Output the (x, y) coordinate of the center of the cell containing the given text.  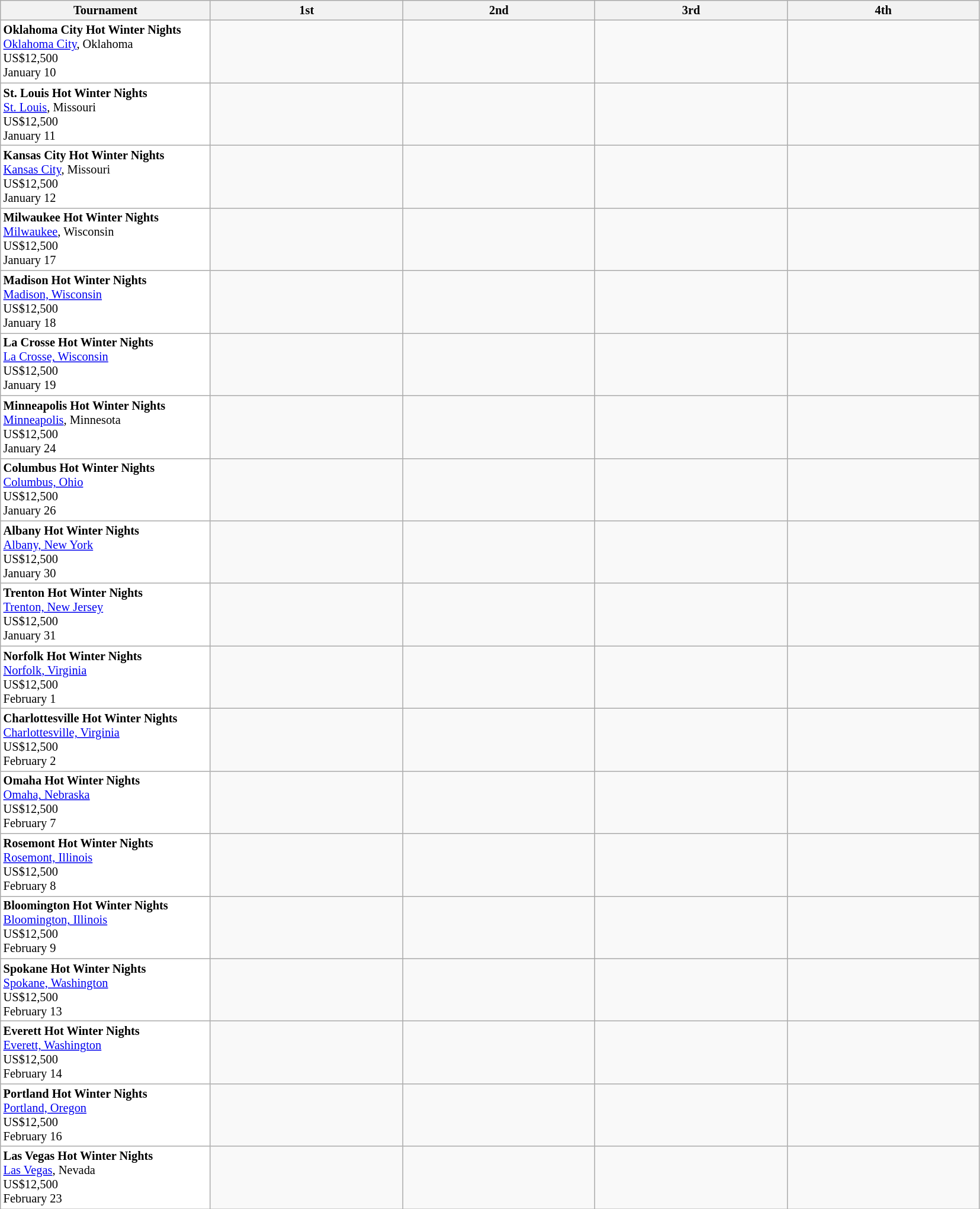
La Crosse Hot Winter NightsLa Crosse, WisconsinUS$12,500January 19 (105, 364)
Spokane Hot Winter NightsSpokane, WashingtonUS$12,500February 13 (105, 990)
Tournament (105, 10)
1st (307, 10)
Trenton Hot Winter NightsTrenton, New JerseyUS$12,500January 31 (105, 615)
Everett Hot Winter NightsEverett, WashingtonUS$12,500February 14 (105, 1052)
4th (883, 10)
Portland Hot Winter NightsPortland, OregonUS$12,500February 16 (105, 1115)
2nd (499, 10)
Milwaukee Hot Winter NightsMilwaukee, WisconsinUS$12,500January 17 (105, 239)
Las Vegas Hot Winter NightsLas Vegas, NevadaUS$12,500February 23 (105, 1178)
Minneapolis Hot Winter NightsMinneapolis, MinnesotaUS$12,500January 24 (105, 427)
Madison Hot Winter NightsMadison, WisconsinUS$12,500January 18 (105, 302)
Rosemont Hot Winter NightsRosemont, IllinoisUS$12,500February 8 (105, 865)
Bloomington Hot Winter NightsBloomington, IllinoisUS$12,500February 9 (105, 927)
3rd (692, 10)
Charlottesville Hot Winter NightsCharlottesville, VirginiaUS$12,500February 2 (105, 739)
Oklahoma City Hot Winter NightsOklahoma City, OklahomaUS$12,500January 10 (105, 52)
Columbus Hot Winter NightsColumbus, OhioUS$12,500January 26 (105, 490)
Omaha Hot Winter NightsOmaha, NebraskaUS$12,500February 7 (105, 802)
Albany Hot Winter NightsAlbany, New YorkUS$12,500January 30 (105, 552)
Kansas City Hot Winter NightsKansas City, MissouriUS$12,500January 12 (105, 176)
St. Louis Hot Winter NightsSt. Louis, MissouriUS$12,500January 11 (105, 114)
Norfolk Hot Winter NightsNorfolk, VirginiaUS$12,500February 1 (105, 677)
